Pinpoint the cell where the given text exists, returning its (x, y) midpoint coordinate. 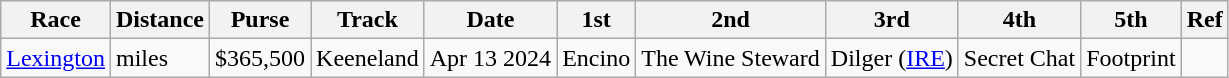
5th (1131, 20)
Encino (596, 58)
Dilger (IRE) (892, 58)
2nd (731, 20)
4th (1019, 20)
Distance (160, 20)
1st (596, 20)
Race (56, 20)
Keeneland (368, 58)
3rd (892, 20)
Secret Chat (1019, 58)
Purse (260, 20)
The Wine Steward (731, 58)
$365,500 (260, 58)
Lexington (56, 58)
Apr 13 2024 (490, 58)
Footprint (1131, 58)
Track (368, 20)
Date (490, 20)
miles (160, 58)
Ref (1204, 20)
